Pinpoint the cell where the given text exists, returning its (X, Y) midpoint coordinate. 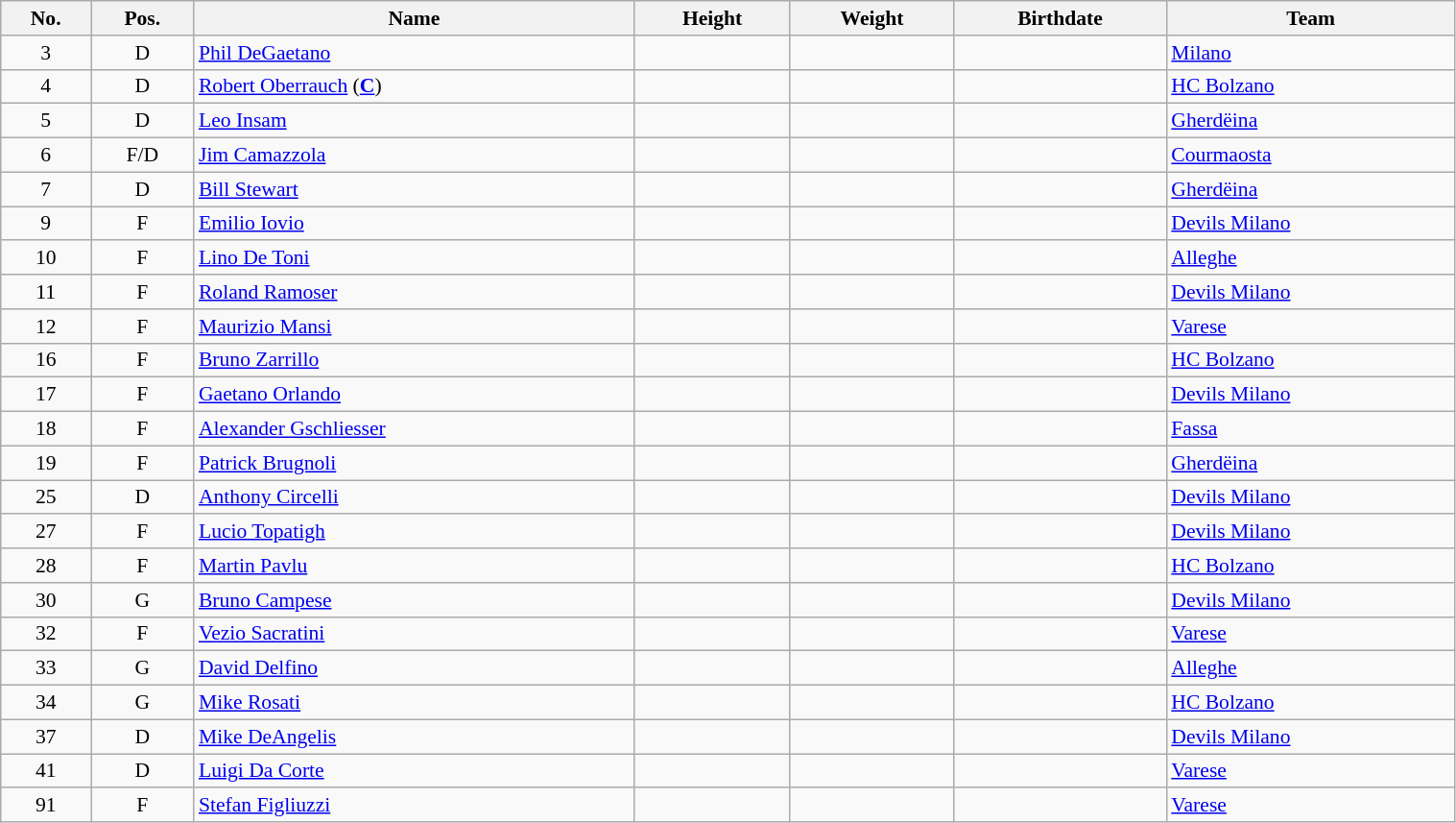
Lino De Toni (415, 258)
37 (46, 737)
27 (46, 532)
7 (46, 189)
Martin Pavlu (415, 566)
Lucio Topatigh (415, 532)
Bruno Zarrillo (415, 360)
Team (1311, 18)
Mike DeAngelis (415, 737)
4 (46, 86)
Name (415, 18)
Roland Ramoser (415, 292)
Maurizio Mansi (415, 327)
9 (46, 224)
Alexander Gschliesser (415, 429)
Height (712, 18)
Milano (1311, 53)
12 (46, 327)
Patrick Brugnoli (415, 463)
6 (46, 156)
Jim Camazzola (415, 156)
5 (46, 121)
17 (46, 395)
Bruno Campese (415, 600)
33 (46, 668)
11 (46, 292)
91 (46, 806)
34 (46, 703)
28 (46, 566)
30 (46, 600)
10 (46, 258)
18 (46, 429)
Phil DeGaetano (415, 53)
Vezio Sacratini (415, 634)
Anthony Circelli (415, 497)
Pos. (142, 18)
Bill Stewart (415, 189)
Luigi Da Corte (415, 771)
Fassa (1311, 429)
32 (46, 634)
3 (46, 53)
19 (46, 463)
Mike Rosati (415, 703)
25 (46, 497)
16 (46, 360)
Courmaosta (1311, 156)
F/D (142, 156)
No. (46, 18)
Robert Oberrauch (C) (415, 86)
Stefan Figliuzzi (415, 806)
Weight (871, 18)
Birthdate (1060, 18)
David Delfino (415, 668)
Gaetano Orlando (415, 395)
Emilio Iovio (415, 224)
Leo Insam (415, 121)
41 (46, 771)
